Search for the cell housing the specified text and yield its [X, Y] center coordinate. 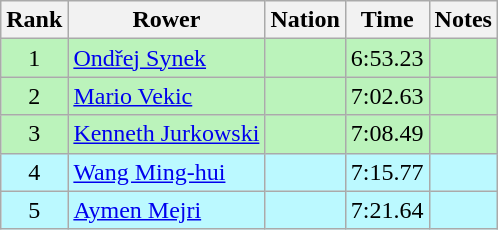
Wang Ming-hui [166, 172]
Aymen Mejri [166, 210]
Rower [166, 20]
5 [34, 210]
7:02.63 [387, 96]
7:21.64 [387, 210]
Ondřej Synek [166, 58]
7:08.49 [387, 134]
6:53.23 [387, 58]
1 [34, 58]
7:15.77 [387, 172]
4 [34, 172]
Time [387, 20]
3 [34, 134]
2 [34, 96]
Nation [305, 20]
Notes [463, 20]
Mario Vekic [166, 96]
Kenneth Jurkowski [166, 134]
Rank [34, 20]
